From the cell containing the given text, extract its center point as (x, y) coordinate. 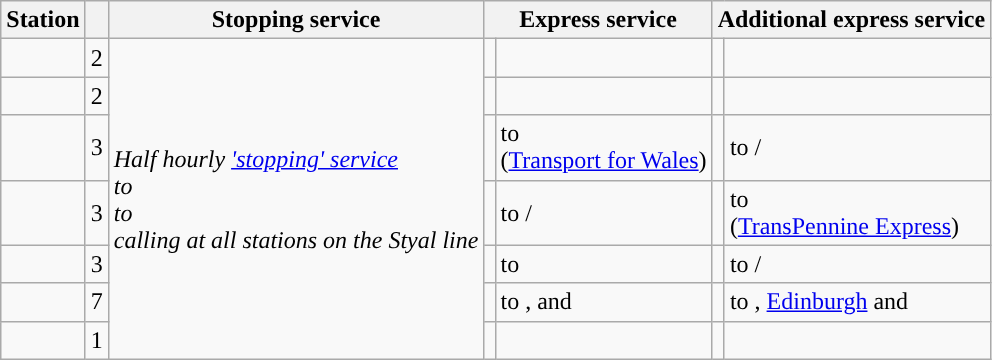
Additional express service (852, 20)
to (604, 264)
Stopping service (296, 20)
Station (43, 20)
to (Transport for Wales) (604, 148)
1 (96, 340)
to , Edinburgh and (857, 302)
Express service (598, 20)
to , and (604, 302)
to (TransPennine Express) (857, 212)
Half hourly 'stopping' service to to calling at all stations on the Styal line (296, 199)
7 (96, 302)
